From the cell containing the given text, extract its center point as (x, y) coordinate. 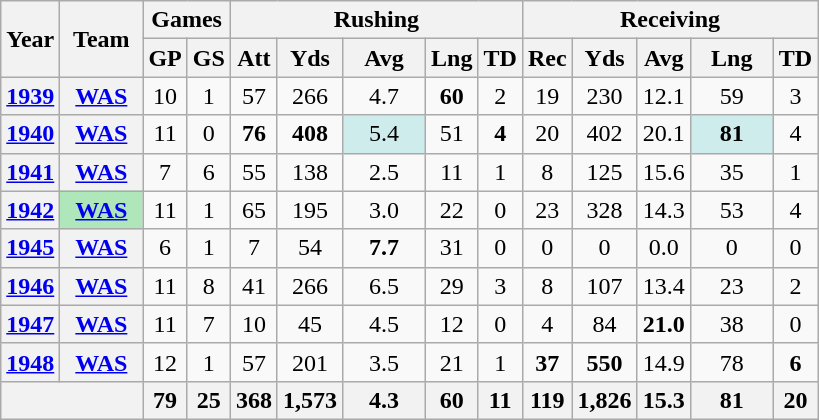
29 (452, 286)
31 (452, 248)
41 (254, 286)
84 (604, 324)
328 (604, 210)
1941 (30, 172)
230 (604, 96)
4.7 (384, 96)
Games (186, 20)
76 (254, 134)
65 (254, 210)
GP (165, 58)
195 (310, 210)
119 (547, 400)
15.3 (664, 400)
1,826 (604, 400)
3.0 (384, 210)
59 (732, 96)
Receiving (670, 20)
15.6 (664, 172)
0.0 (664, 248)
7.7 (384, 248)
13.4 (664, 286)
408 (310, 134)
78 (732, 362)
6.5 (384, 286)
12.1 (664, 96)
Year (30, 39)
GS (208, 58)
201 (310, 362)
3.5 (384, 362)
21.0 (664, 324)
Rushing (376, 20)
Rec (547, 58)
Att (254, 58)
53 (732, 210)
37 (547, 362)
35 (732, 172)
19 (547, 96)
2.5 (384, 172)
25 (208, 400)
1939 (30, 96)
550 (604, 362)
5.4 (384, 134)
22 (452, 210)
368 (254, 400)
14.9 (664, 362)
1946 (30, 286)
55 (254, 172)
402 (604, 134)
1945 (30, 248)
138 (310, 172)
1947 (30, 324)
20.1 (664, 134)
79 (165, 400)
54 (310, 248)
45 (310, 324)
Team (102, 39)
107 (604, 286)
125 (604, 172)
38 (732, 324)
1,573 (310, 400)
1940 (30, 134)
4.5 (384, 324)
1948 (30, 362)
4.3 (384, 400)
21 (452, 362)
1942 (30, 210)
51 (452, 134)
14.3 (664, 210)
